From the cell containing the given text, extract its center point as (x, y) coordinate. 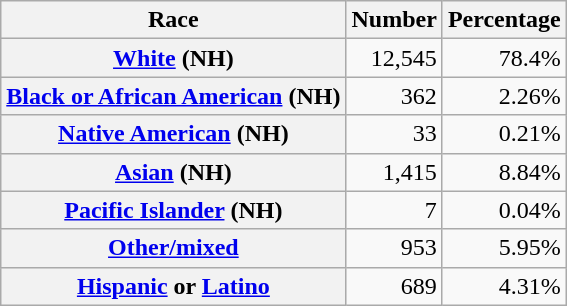
Pacific Islander (NH) (174, 210)
362 (394, 96)
5.95% (504, 248)
12,545 (394, 58)
78.4% (504, 58)
953 (394, 248)
7 (394, 210)
Native American (NH) (174, 134)
1,415 (394, 172)
2.26% (504, 96)
Number (394, 20)
Percentage (504, 20)
Asian (NH) (174, 172)
0.21% (504, 134)
Hispanic or Latino (174, 286)
0.04% (504, 210)
4.31% (504, 286)
8.84% (504, 172)
Race (174, 20)
White (NH) (174, 58)
Black or African American (NH) (174, 96)
Other/mixed (174, 248)
689 (394, 286)
33 (394, 134)
